Return (x, y) of the center of cell containing provided text 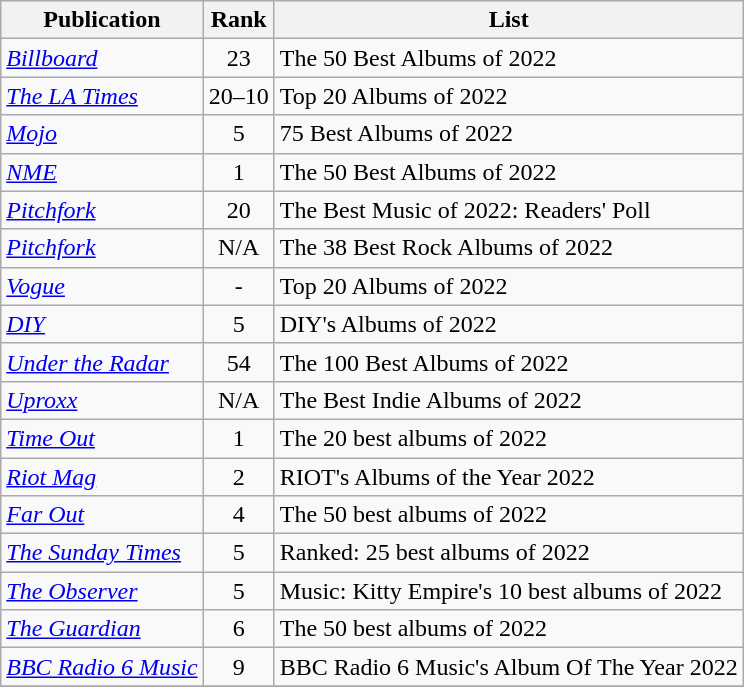
The 20 best albums of 2022 (508, 438)
Mojo (102, 134)
Under the Radar (102, 362)
Vogue (102, 286)
23 (238, 58)
Uproxx (102, 400)
The Observer (102, 591)
BBC Radio 6 Music's Album Of The Year 2022 (508, 667)
Publication (102, 20)
Music: Kitty Empire's 10 best albums of 2022 (508, 591)
RIOT's Albums of the Year 2022 (508, 477)
The Guardian (102, 629)
6 (238, 629)
54 (238, 362)
The 38 Best Rock Albums of 2022 (508, 248)
Time Out (102, 438)
Riot Mag (102, 477)
9 (238, 667)
Billboard (102, 58)
The LA Times (102, 96)
BBC Radio 6 Music (102, 667)
4 (238, 515)
75 Best Albums of 2022 (508, 134)
- (238, 286)
Rank (238, 20)
20–10 (238, 96)
The Sunday Times (102, 553)
DIY (102, 324)
2 (238, 477)
The Best Music of 2022: Readers' Poll (508, 210)
20 (238, 210)
DIY's Albums of 2022 (508, 324)
The 100 Best Albums of 2022 (508, 362)
The Best Indie Albums of 2022 (508, 400)
Ranked: 25 best albums of 2022 (508, 553)
List (508, 20)
Far Out (102, 515)
NME (102, 172)
